Return the (X, Y) coordinate for the center point of the cell that contains the specified text.  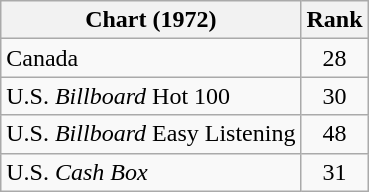
Rank (334, 20)
Chart (1972) (151, 20)
48 (334, 134)
U.S. Billboard Hot 100 (151, 96)
31 (334, 172)
U.S. Cash Box (151, 172)
U.S. Billboard Easy Listening (151, 134)
Canada (151, 58)
28 (334, 58)
30 (334, 96)
